Identify which cell holds the provided text, then report its (X, Y) central coordinate. 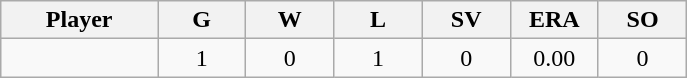
SO (642, 20)
ERA (554, 20)
0.00 (554, 58)
W (290, 20)
SV (466, 20)
G (202, 20)
L (378, 20)
Player (80, 20)
